Locate the cell with the specified text and output its (x, y) center coordinate. 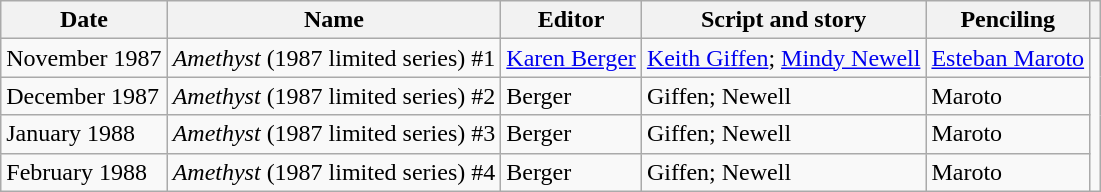
Amethyst (1987 limited series) #1 (334, 58)
Esteban Maroto (1008, 58)
Date (84, 20)
Keith Giffen; Mindy Newell (784, 58)
Editor (572, 20)
Amethyst (1987 limited series) #2 (334, 96)
Penciling (1008, 20)
December 1987 (84, 96)
February 1988 (84, 172)
Name (334, 20)
Amethyst (1987 limited series) #3 (334, 134)
November 1987 (84, 58)
Amethyst (1987 limited series) #4 (334, 172)
January 1988 (84, 134)
Script and story (784, 20)
Karen Berger (572, 58)
